Identify which cell holds the provided text, then report its (x, y) central coordinate. 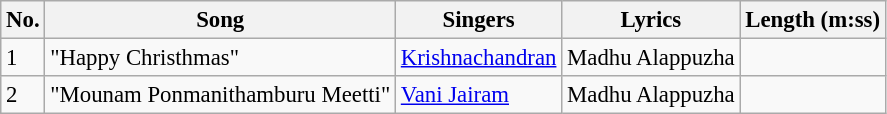
Singers (479, 20)
Song (220, 20)
Lyrics (651, 20)
"Happy Christhmas" (220, 58)
1 (23, 58)
Vani Jairam (479, 95)
Krishnachandran (479, 58)
2 (23, 95)
"Mounam Ponmanithamburu Meetti" (220, 95)
Length (m:ss) (812, 20)
No. (23, 20)
